Pinpoint the cell where the given text exists, returning its [X, Y] midpoint coordinate. 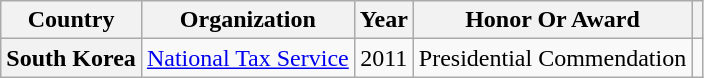
Presidential Commendation [552, 58]
Organization [248, 20]
Country [72, 20]
South Korea [72, 58]
Honor Or Award [552, 20]
Year [384, 20]
2011 [384, 58]
National Tax Service [248, 58]
